Search for the cell housing the specified text and yield its [x, y] center coordinate. 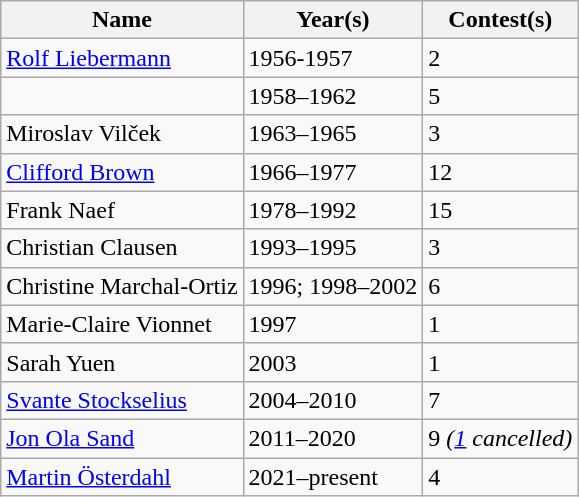
12 [500, 172]
Jon Ola Sand [122, 438]
1997 [333, 324]
Contest(s) [500, 20]
2 [500, 58]
9 (1 cancelled) [500, 438]
15 [500, 210]
1966–1977 [333, 172]
Year(s) [333, 20]
Frank Naef [122, 210]
Christian Clausen [122, 248]
4 [500, 477]
1958–1962 [333, 96]
Marie-Claire Vionnet [122, 324]
Martin Österdahl [122, 477]
1996; 1998–2002 [333, 286]
1956-1957 [333, 58]
Sarah Yuen [122, 362]
5 [500, 96]
6 [500, 286]
Miroslav Vilček [122, 134]
2021–present [333, 477]
Clifford Brown [122, 172]
2003 [333, 362]
2004–2010 [333, 400]
Svante Stockselius [122, 400]
1993–1995 [333, 248]
7 [500, 400]
2011–2020 [333, 438]
1978–1992 [333, 210]
Rolf Liebermann [122, 58]
1963–1965 [333, 134]
Name [122, 20]
Christine Marchal-Ortiz [122, 286]
